For the text-containing cell, return its midpoint in [X, Y] coordinate format. 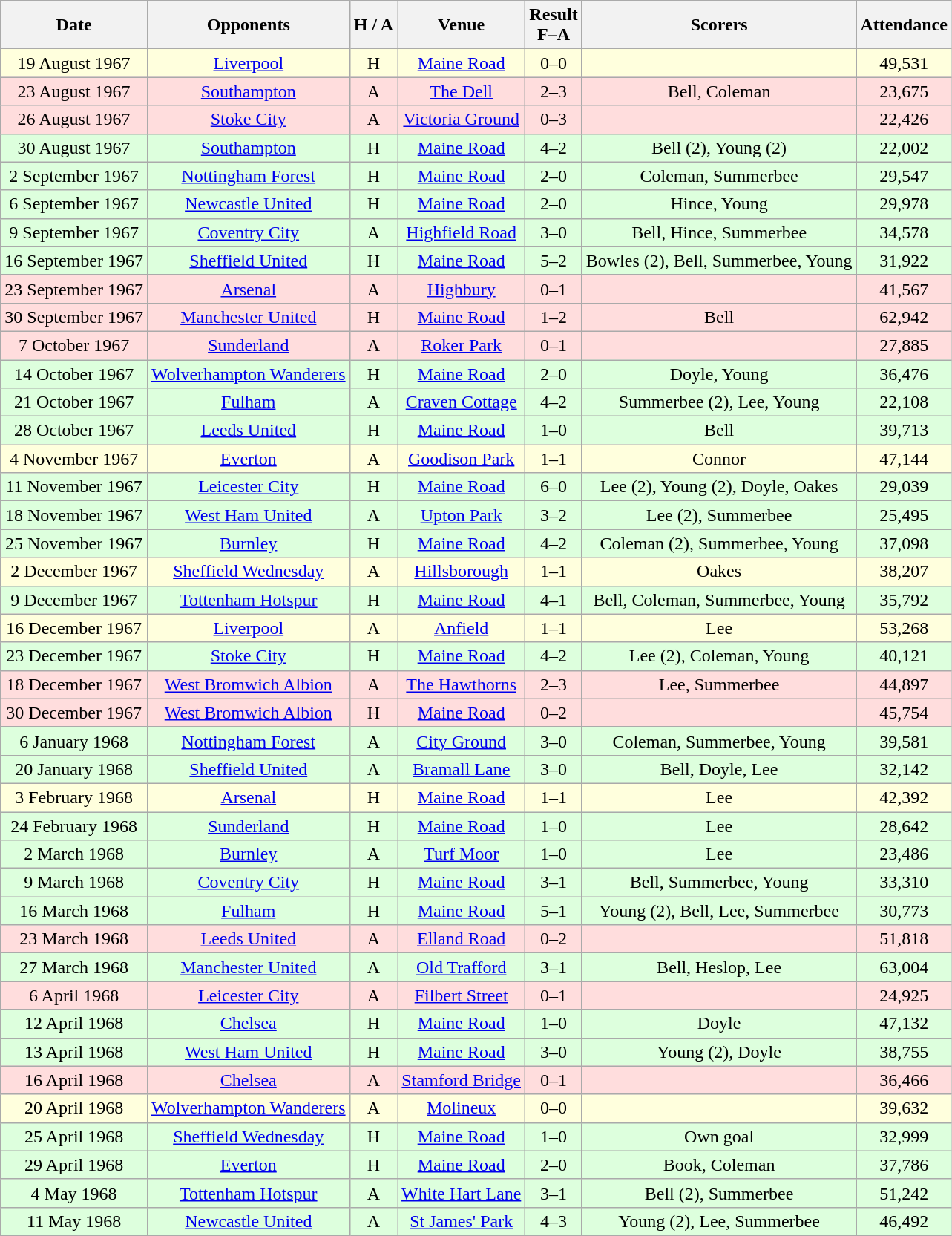
0–3 [554, 120]
51,818 [904, 939]
16 December 1967 [74, 628]
2 September 1967 [74, 176]
Attendance [904, 25]
21 October 1967 [74, 402]
Bowles (2), Bell, Summerbee, Young [719, 261]
9 March 1968 [74, 883]
St James' Park [462, 1221]
30,773 [904, 911]
Craven Cottage [462, 402]
Doyle [719, 1024]
City Ground [462, 741]
27,885 [904, 345]
42,392 [904, 797]
6 April 1968 [74, 995]
33,310 [904, 883]
2 March 1968 [74, 854]
Lee (2), Summerbee [719, 515]
30 September 1967 [74, 317]
32,999 [904, 1137]
Book, Coleman [719, 1165]
Upton Park [462, 515]
22,002 [904, 148]
37,098 [904, 543]
Venue [462, 25]
2 December 1967 [74, 572]
Coleman (2), Summerbee, Young [719, 543]
41,567 [904, 289]
23 December 1967 [74, 656]
39,581 [904, 741]
Doyle, Young [719, 373]
45,754 [904, 713]
29,978 [904, 204]
22,108 [904, 402]
13 April 1968 [74, 1052]
39,713 [904, 431]
29,547 [904, 176]
Hillsborough [462, 572]
27 March 1968 [74, 967]
18 November 1967 [74, 515]
Victoria Ground [462, 120]
Bell, Coleman [719, 91]
Elland Road [462, 939]
Highbury [462, 289]
5–2 [554, 261]
6 January 1968 [74, 741]
Young (2), Lee, Summerbee [719, 1221]
40,121 [904, 656]
23,486 [904, 854]
47,144 [904, 459]
Date [74, 25]
23,675 [904, 91]
30 August 1967 [74, 148]
Molineux [462, 1108]
36,476 [904, 373]
25,495 [904, 515]
Stamford Bridge [462, 1080]
20 April 1968 [74, 1108]
Hince, Young [719, 204]
1–2 [554, 317]
12 April 1968 [74, 1024]
38,755 [904, 1052]
25 April 1968 [74, 1137]
Bell, Heslop, Lee [719, 967]
28 October 1967 [74, 431]
49,531 [904, 63]
Bell (2), Young (2) [719, 148]
31,922 [904, 261]
38,207 [904, 572]
53,268 [904, 628]
Bell, Coleman, Summerbee, Young [719, 600]
32,142 [904, 769]
Bell, Hince, Summerbee [719, 232]
9 December 1967 [74, 600]
White Hart Lane [462, 1193]
34,578 [904, 232]
Scorers [719, 25]
Coleman, Summerbee [719, 176]
35,792 [904, 600]
Old Trafford [462, 967]
6–0 [554, 487]
26 August 1967 [74, 120]
Lee (2), Young (2), Doyle, Oakes [719, 487]
4–3 [554, 1221]
36,466 [904, 1080]
Bell, Doyle, Lee [719, 769]
Young (2), Bell, Lee, Summerbee [719, 911]
24,925 [904, 995]
ResultF–A [554, 25]
11 May 1968 [74, 1221]
25 November 1967 [74, 543]
23 August 1967 [74, 91]
5–1 [554, 911]
16 March 1968 [74, 911]
Young (2), Doyle [719, 1052]
51,242 [904, 1193]
Connor [719, 459]
23 March 1968 [74, 939]
29 April 1968 [74, 1165]
Lee, Summerbee [719, 684]
Own goal [719, 1137]
Bell, Summerbee, Young [719, 883]
11 November 1967 [74, 487]
23 September 1967 [74, 289]
16 September 1967 [74, 261]
H / A [373, 25]
30 December 1967 [74, 713]
29,039 [904, 487]
39,632 [904, 1108]
22,426 [904, 120]
The Hawthorns [462, 684]
Coleman, Summerbee, Young [719, 741]
Bramall Lane [462, 769]
28,642 [904, 826]
Summerbee (2), Lee, Young [719, 402]
6 September 1967 [74, 204]
Filbert Street [462, 995]
9 September 1967 [74, 232]
37,786 [904, 1165]
24 February 1968 [74, 826]
3 February 1968 [74, 797]
Oakes [719, 572]
Lee (2), Coleman, Young [719, 656]
20 January 1968 [74, 769]
3–2 [554, 515]
14 October 1967 [74, 373]
4–1 [554, 600]
Roker Park [462, 345]
16 April 1968 [74, 1080]
The Dell [462, 91]
44,897 [904, 684]
46,492 [904, 1221]
4 November 1967 [74, 459]
63,004 [904, 967]
47,132 [904, 1024]
19 August 1967 [74, 63]
Bell (2), Summerbee [719, 1193]
7 October 1967 [74, 345]
Anfield [462, 628]
Highfield Road [462, 232]
62,942 [904, 317]
Opponents [248, 25]
18 December 1967 [74, 684]
Turf Moor [462, 854]
4 May 1968 [74, 1193]
Goodison Park [462, 459]
